Search for the cell housing the specified text and yield its [X, Y] center coordinate. 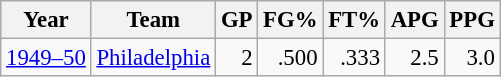
PPG [472, 20]
Team [153, 20]
.333 [354, 58]
Philadelphia [153, 58]
APG [414, 20]
2 [237, 58]
3.0 [472, 58]
FT% [354, 20]
GP [237, 20]
2.5 [414, 58]
1949–50 [46, 58]
Year [46, 20]
FG% [290, 20]
.500 [290, 58]
